Determine the (x, y) coordinate at the center of the cell enclosing the given text.  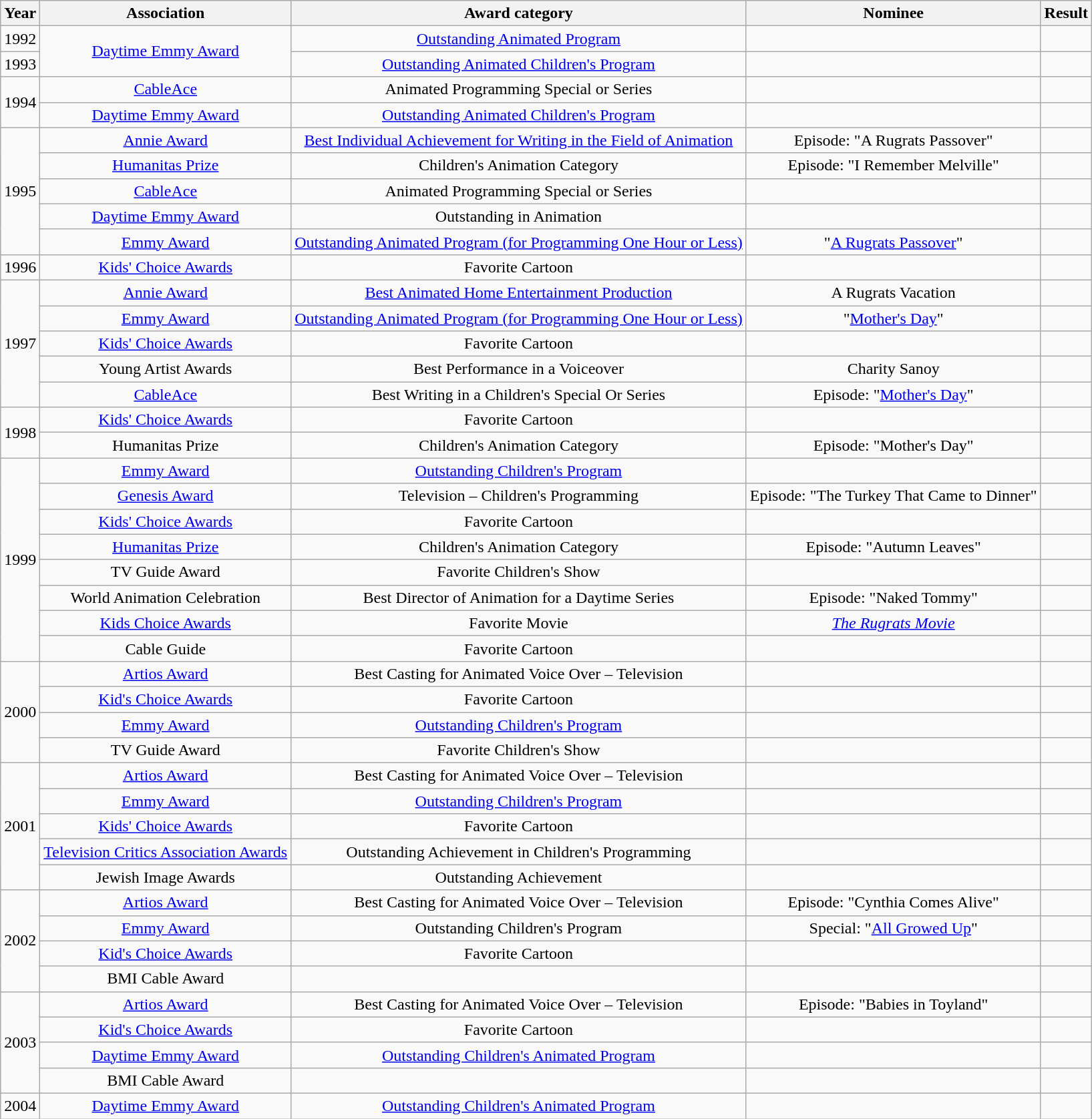
Charity Sanoy (894, 369)
World Animation Celebration (166, 598)
Episode: "Naked Tommy" (894, 598)
Year (20, 13)
1997 (20, 343)
Association (166, 13)
1998 (20, 433)
1992 (20, 39)
Television Critics Association Awards (166, 852)
Episode: "Babies in Toyland" (894, 1004)
Result (1066, 13)
Episode: "Cynthia Comes Alive" (894, 903)
Genesis Award (166, 496)
Outstanding Achievement (519, 877)
The Rugrats Movie (894, 623)
Best Director of Animation for a Daytime Series (519, 598)
1996 (20, 267)
Episode: "A Rugrats Passover" (894, 140)
Outstanding in Animation (519, 216)
Nominee (894, 13)
Kids Choice Awards (166, 623)
Favorite Movie (519, 623)
2000 (20, 712)
1995 (20, 191)
1999 (20, 559)
2004 (20, 1106)
A Rugrats Vacation (894, 292)
"A Rugrats Passover" (894, 242)
Best Writing in a Children's Special Or Series (519, 395)
Jewish Image Awards (166, 877)
1994 (20, 102)
Cable Guide (166, 648)
Best Performance in a Voiceover (519, 369)
Outstanding Animated Program (519, 39)
"Mother's Day" (894, 318)
1993 (20, 64)
Television – Children's Programming (519, 496)
2003 (20, 1042)
Special: "All Growed Up" (894, 928)
2002 (20, 941)
2001 (20, 827)
Episode: "The Turkey That Came to Dinner" (894, 496)
Award category (519, 13)
Best Animated Home Entertainment Production (519, 292)
Episode: "I Remember Melville" (894, 166)
Best Individual Achievement for Writing in the Field of Animation (519, 140)
Outstanding Achievement in Children's Programming (519, 852)
Episode: "Autumn Leaves" (894, 547)
Young Artist Awards (166, 369)
